From the cell containing the given text, extract its center point as [X, Y] coordinate. 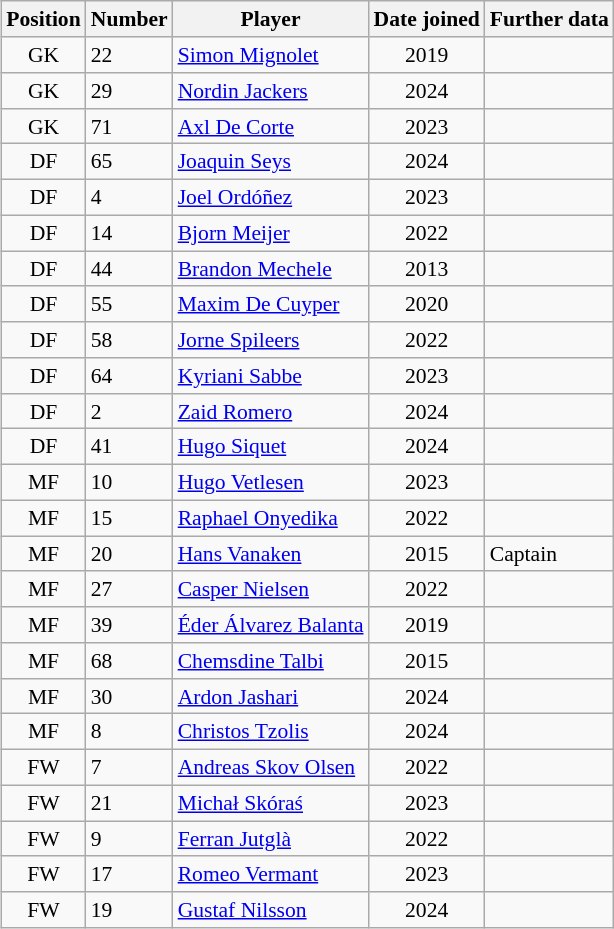
Joel Ordóñez [271, 197]
58 [130, 340]
Kyriani Sabbe [271, 376]
68 [130, 661]
Date joined [427, 19]
10 [130, 482]
7 [130, 767]
2020 [427, 304]
Hugo Vetlesen [271, 482]
Casper Nielsen [271, 589]
Gustaf Nilsson [271, 910]
Hans Vanaken [271, 554]
71 [130, 126]
Brandon Mechele [271, 269]
Ferran Jutglà [271, 839]
Chemsdine Talbi [271, 661]
Éder Álvarez Balanta [271, 625]
Hugo Siquet [271, 447]
14 [130, 233]
39 [130, 625]
55 [130, 304]
44 [130, 269]
64 [130, 376]
9 [130, 839]
Further data [550, 19]
41 [130, 447]
Nordin Jackers [271, 91]
Romeo Vermant [271, 874]
17 [130, 874]
27 [130, 589]
Andreas Skov Olsen [271, 767]
Joaquin Seys [271, 162]
19 [130, 910]
Raphael Onyedika [271, 518]
Number [130, 19]
8 [130, 732]
22 [130, 55]
65 [130, 162]
Jorne Spileers [271, 340]
Michał Skóraś [271, 803]
Player [271, 19]
20 [130, 554]
29 [130, 91]
Position [43, 19]
Christos Tzolis [271, 732]
4 [130, 197]
15 [130, 518]
Bjorn Meijer [271, 233]
21 [130, 803]
Captain [550, 554]
2 [130, 411]
2013 [427, 269]
Ardon Jashari [271, 696]
Zaid Romero [271, 411]
Axl De Corte [271, 126]
Maxim De Cuyper [271, 304]
Simon Mignolet [271, 55]
30 [130, 696]
